Detect which cell encompasses the target text, then output its [x, y] center coordinate. 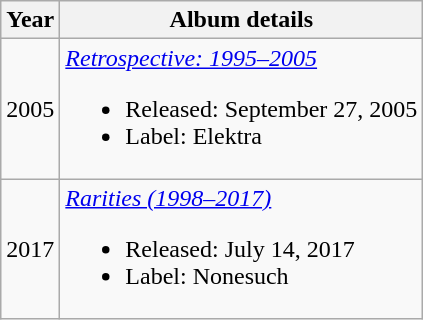
2017 [30, 249]
2005 [30, 109]
Retrospective: 1995–2005Released: September 27, 2005Label: Elektra [242, 109]
Album details [242, 20]
Rarities (1998–2017)Released: July 14, 2017Label: Nonesuch [242, 249]
Year [30, 20]
